Scan for the cell matching the given text and deliver its [X, Y] coordinate at center. 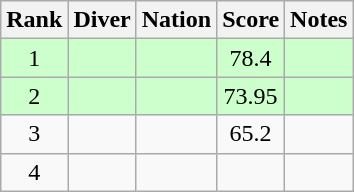
73.95 [251, 96]
Nation [176, 20]
Diver [102, 20]
3 [34, 134]
Score [251, 20]
65.2 [251, 134]
Rank [34, 20]
78.4 [251, 58]
1 [34, 58]
2 [34, 96]
4 [34, 172]
Notes [319, 20]
